Scan for the cell matching the given text and deliver its [X, Y] coordinate at center. 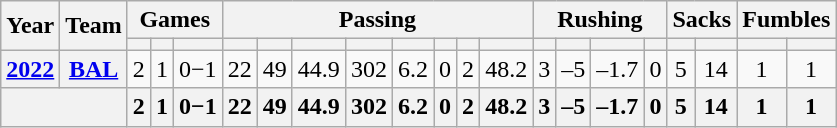
Fumbles [786, 20]
Rushing [600, 20]
2022 [30, 69]
BAL [94, 69]
Passing [377, 20]
Games [174, 20]
Year [30, 26]
Team [94, 26]
Sacks [702, 20]
